Find where the given text appears and provide that cell's center as [X, Y] coordinate. 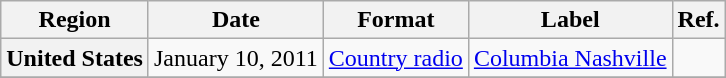
United States [75, 58]
Columbia Nashville [570, 58]
Format [396, 20]
Region [75, 20]
Ref. [698, 20]
Label [570, 20]
January 10, 2011 [236, 58]
Date [236, 20]
Country radio [396, 58]
